Locate the cell with the specified text and output its (X, Y) center coordinate. 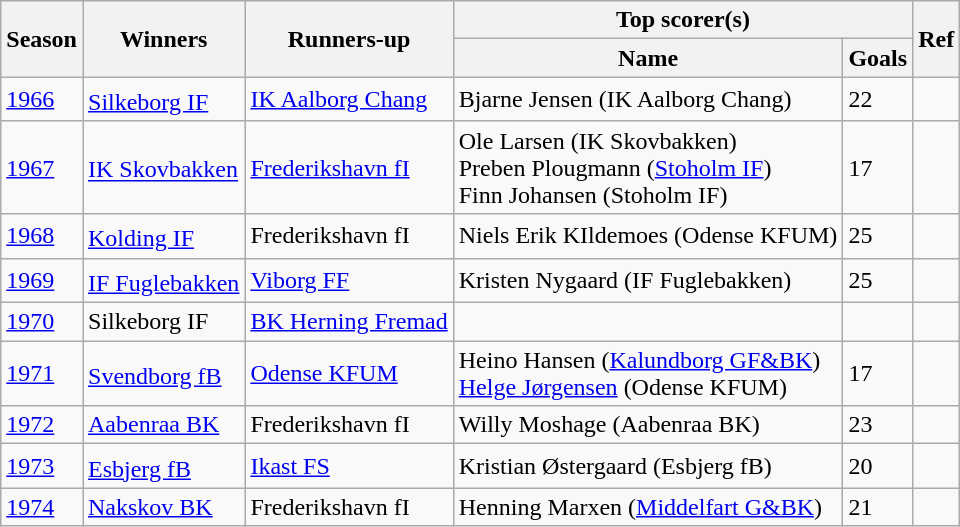
Odense KFUM (349, 374)
Season (42, 39)
Niels Erik KIldemoes (Odense KFUM) (648, 236)
Kristian Østergaard (Esbjerg fB) (648, 466)
Ikast FS (349, 466)
IF Fuglebakken (163, 280)
1971 (42, 374)
Willy Moshage (Aabenraa BK) (648, 425)
Kristen Nygaard (IF Fuglebakken) (648, 280)
Runners-up (349, 39)
1967 (42, 167)
1973 (42, 466)
21 (878, 507)
Viborg FF (349, 280)
IK Aalborg Chang (349, 100)
Kolding IF (163, 236)
Henning Marxen (Middelfart G&BK) (648, 507)
1974 (42, 507)
23 (878, 425)
1972 (42, 425)
20 (878, 466)
Name (648, 58)
Aabenraa BK (163, 425)
Bjarne Jensen (IK Aalborg Chang) (648, 100)
Esbjerg fB (163, 466)
Heino Hansen (Kalundborg GF&BK)Helge Jørgensen (Odense KFUM) (648, 374)
BK Herning Fremad (349, 322)
Goals (878, 58)
1970 (42, 322)
Svendborg fB (163, 374)
22 (878, 100)
1969 (42, 280)
Nakskov BK (163, 507)
Ref (936, 39)
1966 (42, 100)
1968 (42, 236)
Top scorer(s) (682, 20)
Ole Larsen (IK Skovbakken)Preben Plougmann (Stoholm IF)Finn Johansen (Stoholm IF) (648, 167)
Winners (163, 39)
IK Skovbakken (163, 167)
